Provide the (x, y) coordinate of the cell's center where the given text is located.  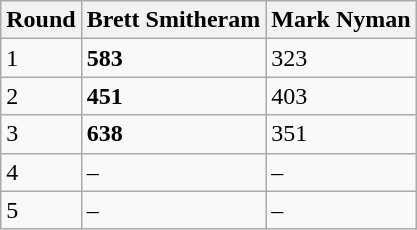
2 (41, 96)
351 (341, 134)
5 (41, 210)
583 (174, 58)
638 (174, 134)
Mark Nyman (341, 20)
Brett Smitheram (174, 20)
3 (41, 134)
4 (41, 172)
323 (341, 58)
403 (341, 96)
Round (41, 20)
451 (174, 96)
1 (41, 58)
